Capture the cell that displays the provided text and extract its (X, Y) central coordinate. 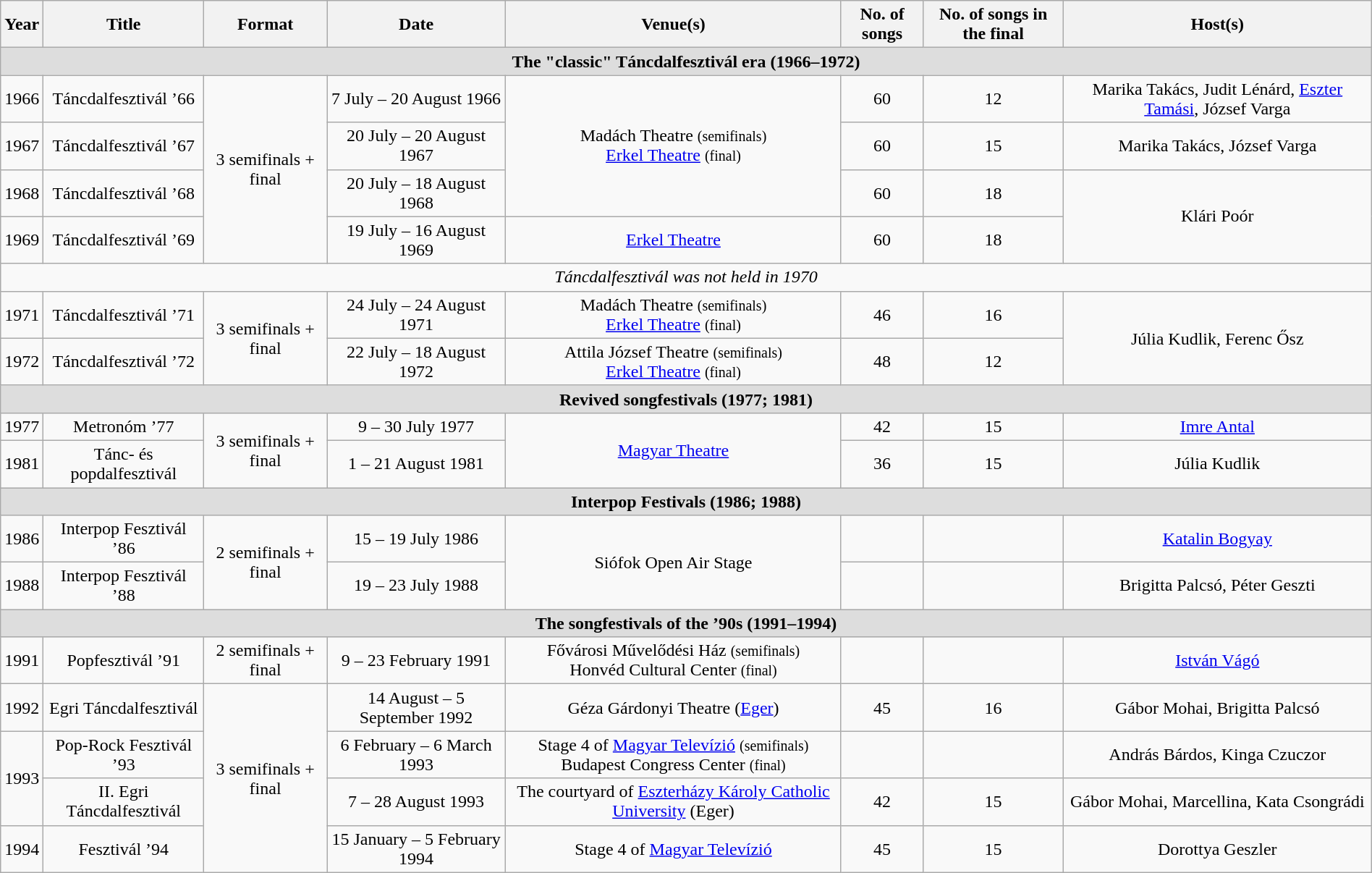
22 July – 18 August 1972 (417, 362)
6 February – 6 March 1993 (417, 754)
Host(s) (1217, 25)
Stage 4 of Magyar Televízió (semifinals)Budapest Congress Center (final) (674, 754)
Gábor Mohai, Marcellina, Kata Csongrádi (1217, 802)
András Bárdos, Kinga Czuczor (1217, 754)
Interpop Fesztivál ’88 (124, 586)
Táncdalfesztivál ’66 (124, 98)
46 (881, 314)
Táncdalfesztivál ’71 (124, 314)
15 – 19 July 1986 (417, 539)
1994 (22, 848)
Magyar Theatre (674, 450)
Venue(s) (674, 25)
Júlia Kudlik, Ferenc Ősz (1217, 338)
Interpop Fesztivál ’86 (124, 539)
Táncdalfesztivál ’69 (124, 240)
1966 (22, 98)
No. of songs (881, 25)
Klári Poór (1217, 216)
Gábor Mohai, Brigitta Palcsó (1217, 708)
Siófok Open Air Stage (674, 562)
No. of songs in the final (994, 25)
Pop-Rock Fesztivál ’93 (124, 754)
1991 (22, 660)
7 July – 20 August 1966 (417, 98)
24 July – 24 August 1971 (417, 314)
Marika Takács, József Varga (1217, 146)
Metronóm ’77 (124, 426)
Fővárosi Művelődési Ház (semifinals)Honvéd Cultural Center (final) (674, 660)
9 – 30 July 1977 (417, 426)
Júlia Kudlik (1217, 463)
1993 (22, 778)
Géza Gárdonyi Theatre (Eger) (674, 708)
Popfesztivál ’91 (124, 660)
1971 (22, 314)
Attila József Theatre (semifinals)Erkel Theatre (final) (674, 362)
Interpop Festivals (1986; 1988) (686, 502)
Katalin Bogyay (1217, 539)
The courtyard of Eszterházy Károly Catholic University (Eger) (674, 802)
István Vágó (1217, 660)
19 July – 16 August 1969 (417, 240)
Fesztivál ’94 (124, 848)
7 – 28 August 1993 (417, 802)
15 January – 5 February 1994 (417, 848)
1968 (22, 193)
20 July – 20 August 1967 (417, 146)
14 August – 5 September 1992 (417, 708)
20 July – 18 August 1968 (417, 193)
1981 (22, 463)
The songfestivals of the ’90s (1991–1994) (686, 623)
1967 (22, 146)
9 – 23 February 1991 (417, 660)
Erkel Theatre (674, 240)
Tánc- és popdalfesztivál (124, 463)
Táncdalfesztivál ’68 (124, 193)
Revived songfestivals (1977; 1981) (686, 399)
Imre Antal (1217, 426)
Title (124, 25)
Táncdalfesztivál was not held in 1970 (686, 277)
1986 (22, 539)
48 (881, 362)
Year (22, 25)
Táncdalfesztivál ’72 (124, 362)
The "classic" Táncdalfesztivál era (1966–1972) (686, 62)
II. Egri Táncdalfesztivál (124, 802)
Táncdalfesztivál ’67 (124, 146)
Egri Táncdalfesztivál (124, 708)
Date (417, 25)
1972 (22, 362)
Format (266, 25)
1 – 21 August 1981 (417, 463)
Brigitta Palcsó, Péter Geszti (1217, 586)
Dorottya Geszler (1217, 848)
1992 (22, 708)
1977 (22, 426)
Marika Takács, Judit Lénárd, Eszter Tamási, József Varga (1217, 98)
Stage 4 of Magyar Televízió (674, 848)
19 – 23 July 1988 (417, 586)
1988 (22, 586)
36 (881, 463)
1969 (22, 240)
